Return [x, y] of the center of cell containing provided text 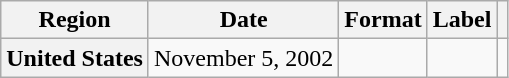
Label [462, 20]
Date [243, 20]
November 5, 2002 [243, 58]
Region [75, 20]
United States [75, 58]
Format [383, 20]
